Provide the (X, Y) coordinate of the cell's center where the given text is located.  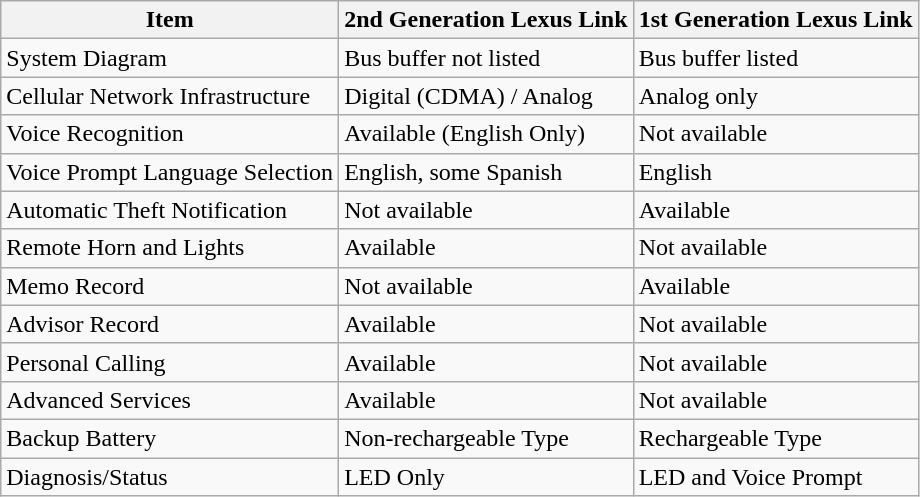
1st Generation Lexus Link (776, 20)
Item (170, 20)
Personal Calling (170, 362)
Backup Battery (170, 438)
English (776, 172)
2nd Generation Lexus Link (486, 20)
Available (English Only) (486, 134)
Cellular Network Infrastructure (170, 96)
Rechargeable Type (776, 438)
Automatic Theft Notification (170, 210)
Non-rechargeable Type (486, 438)
Advisor Record (170, 324)
LED Only (486, 477)
Voice Recognition (170, 134)
Remote Horn and Lights (170, 248)
Analog only (776, 96)
English, some Spanish (486, 172)
Digital (CDMA) / Analog (486, 96)
Bus buffer listed (776, 58)
Memo Record (170, 286)
Bus buffer not listed (486, 58)
Diagnosis/Status (170, 477)
Voice Prompt Language Selection (170, 172)
LED and Voice Prompt (776, 477)
System Diagram (170, 58)
Advanced Services (170, 400)
